Provide the (x, y) coordinate of the cell's center where the given text is located.  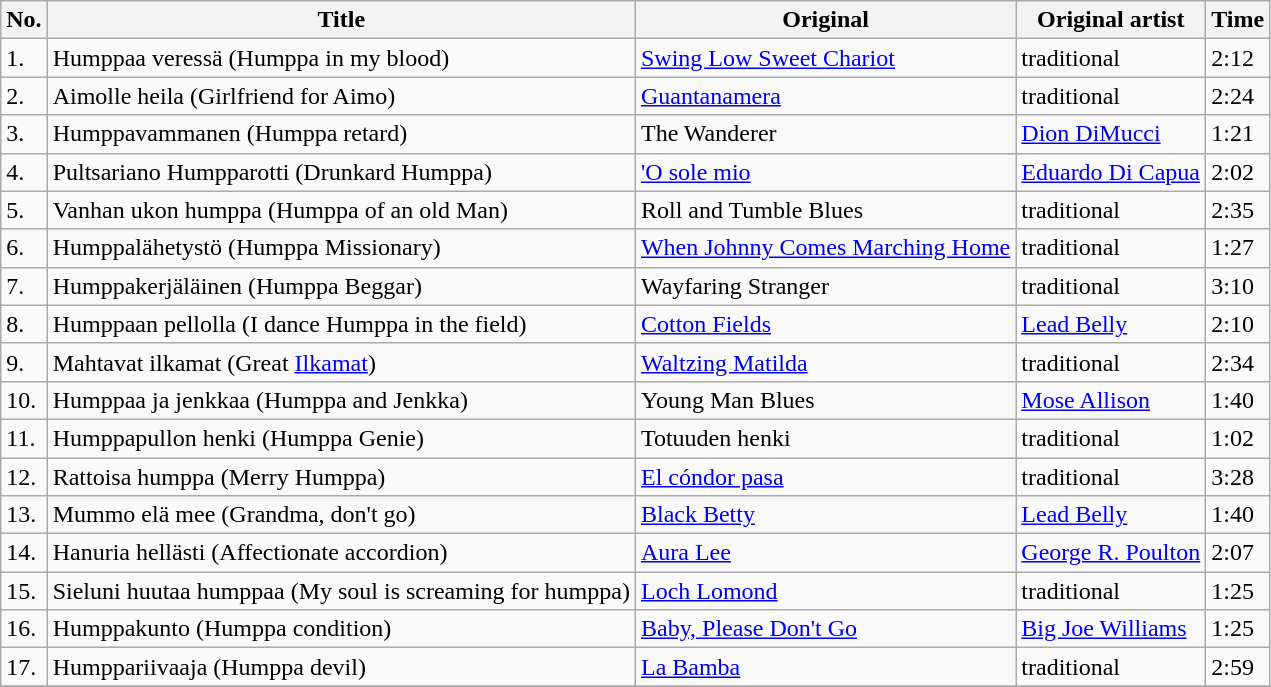
Cotton Fields (825, 324)
2:02 (1238, 172)
2:35 (1238, 210)
2:12 (1238, 58)
6. (24, 248)
Sieluni huutaa humppaa (My soul is screaming for humppa) (341, 591)
Time (1238, 20)
11. (24, 438)
El cóndor pasa (825, 477)
1:02 (1238, 438)
Mahtavat ilkamat (Great Ilkamat) (341, 362)
Baby, Please Don't Go (825, 629)
Humppaa veressä (Humppa in my blood) (341, 58)
16. (24, 629)
2:10 (1238, 324)
Hanuria hellästi (Affectionate accordion) (341, 553)
14. (24, 553)
2:34 (1238, 362)
Young Man Blues (825, 400)
Humppariivaaja (Humppa devil) (341, 667)
Humppaan pellolla (I dance Humppa in the field) (341, 324)
When Johnny Comes Marching Home (825, 248)
Waltzing Matilda (825, 362)
3:28 (1238, 477)
Loch Lomond (825, 591)
7. (24, 286)
Humppalähetystö (Humppa Missionary) (341, 248)
10. (24, 400)
1. (24, 58)
Rattoisa humppa (Merry Humppa) (341, 477)
8. (24, 324)
Swing Low Sweet Chariot (825, 58)
Big Joe Williams (1111, 629)
No. (24, 20)
9. (24, 362)
2. (24, 96)
13. (24, 515)
Original (825, 20)
Vanhan ukon humppa (Humppa of an old Man) (341, 210)
1:21 (1238, 134)
La Bamba (825, 667)
Mummo elä mee (Grandma, don't go) (341, 515)
1:27 (1238, 248)
2:24 (1238, 96)
3:10 (1238, 286)
Black Betty (825, 515)
Humppakerjäläinen (Humppa Beggar) (341, 286)
4. (24, 172)
12. (24, 477)
Mose Allison (1111, 400)
2:59 (1238, 667)
'O sole mio (825, 172)
George R. Poulton (1111, 553)
Roll and Tumble Blues (825, 210)
Pultsariano Humpparotti (Drunkard Humppa) (341, 172)
Dion DiMucci (1111, 134)
Humppapullon henki (Humppa Genie) (341, 438)
Aimolle heila (Girlfriend for Aimo) (341, 96)
Eduardo Di Capua (1111, 172)
Wayfaring Stranger (825, 286)
Humppakunto (Humppa condition) (341, 629)
Guantanamera (825, 96)
3. (24, 134)
2:07 (1238, 553)
Humppaa ja jenkkaa (Humppa and Jenkka) (341, 400)
5. (24, 210)
15. (24, 591)
Humppavammanen (Humppa retard) (341, 134)
17. (24, 667)
Title (341, 20)
Aura Lee (825, 553)
Original artist (1111, 20)
Totuuden henki (825, 438)
The Wanderer (825, 134)
